Detect which cell encompasses the target text, then output its (x, y) center coordinate. 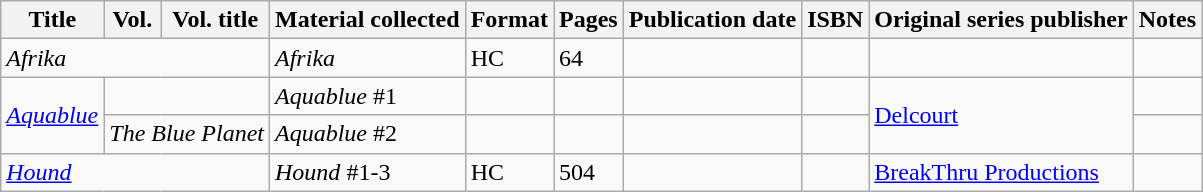
Pages (589, 20)
Publication date (712, 20)
The Blue Planet (187, 134)
64 (589, 58)
Format (509, 20)
Aquablue #1 (368, 96)
Delcourt (1001, 115)
Hound #1-3 (368, 172)
Vol. title (216, 20)
Title (52, 20)
Hound (136, 172)
Vol. (132, 20)
Aquablue (52, 115)
Original series publisher (1001, 20)
Aquablue #2 (368, 134)
BreakThru Productions (1001, 172)
504 (589, 172)
ISBN (836, 20)
Notes (1167, 20)
Material collected (368, 20)
